Identify which cell holds the provided text, then report its [X, Y] central coordinate. 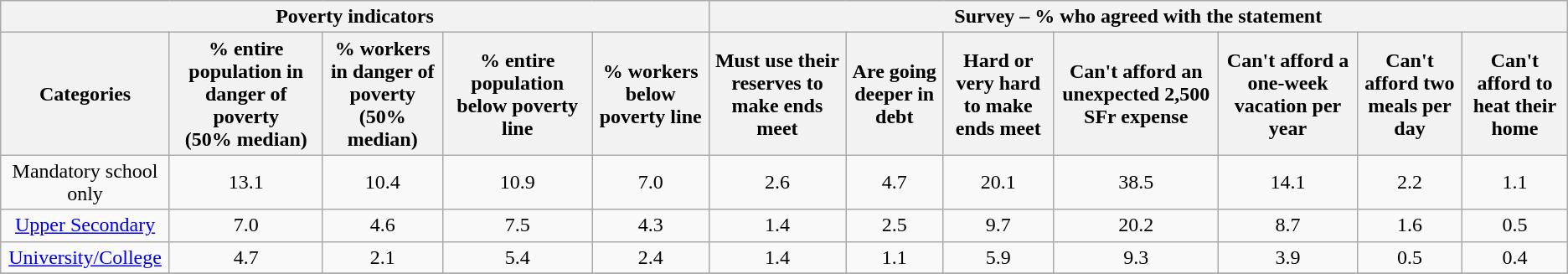
% workers in danger of poverty(50% median) [382, 94]
2.4 [650, 257]
% workers below poverty line [650, 94]
% entire population below poverty line [518, 94]
5.4 [518, 257]
9.7 [998, 225]
3.9 [1288, 257]
Mandatory school only [85, 183]
Can't afford a one-week vacation per year [1288, 94]
2.1 [382, 257]
Survey – % who agreed with the statement [1137, 17]
% entire population in danger of poverty(50% median) [246, 94]
20.1 [998, 183]
20.2 [1136, 225]
Can't afford to heat their home [1515, 94]
Upper Secondary [85, 225]
9.3 [1136, 257]
2.6 [777, 183]
8.7 [1288, 225]
Poverty indicators [355, 17]
0.4 [1515, 257]
10.9 [518, 183]
10.4 [382, 183]
5.9 [998, 257]
1.6 [1409, 225]
13.1 [246, 183]
4.3 [650, 225]
4.6 [382, 225]
Can't afford an unexpected 2,500 SFr expense [1136, 94]
2.2 [1409, 183]
Categories [85, 94]
Must use their reserves to make ends meet [777, 94]
Can't afford two meals per day [1409, 94]
Are going deeper in debt [895, 94]
University/College [85, 257]
Hard or very hard to make ends meet [998, 94]
14.1 [1288, 183]
2.5 [895, 225]
7.5 [518, 225]
38.5 [1136, 183]
